Detect which cell encompasses the target text, then output its (X, Y) center coordinate. 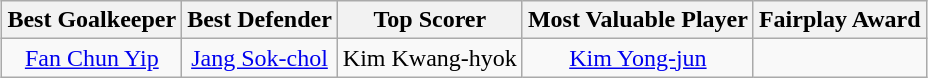
Fan Chun Yip (92, 58)
Best Goalkeeper (92, 20)
Best Defender (260, 20)
Jang Sok-chol (260, 58)
Kim Kwang-hyok (430, 58)
Top Scorer (430, 20)
Most Valuable Player (638, 20)
Kim Yong-jun (638, 58)
Fairplay Award (840, 20)
